Return the (x, y) coordinate for the center point of the cell that contains the specified text.  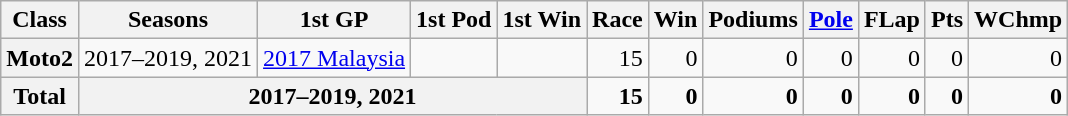
Pts (946, 20)
Seasons (168, 20)
Podiums (753, 20)
Moto2 (40, 58)
FLap (892, 20)
Win (676, 20)
Pole (830, 20)
2017 Malaysia (334, 58)
1st GP (334, 20)
Class (40, 20)
Race (618, 20)
WChmp (1018, 20)
1st Win (542, 20)
Total (40, 96)
1st Pod (454, 20)
